Extract the (X, Y) coordinate from the center of the cell holding the provided text.  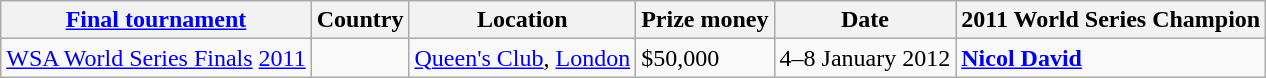
2011 World Series Champion (1111, 20)
Nicol David (1111, 58)
Location (522, 20)
4–8 January 2012 (865, 58)
$50,000 (705, 58)
Country (360, 20)
Date (865, 20)
Queen's Club, London (522, 58)
Final tournament (156, 20)
Prize money (705, 20)
WSA World Series Finals 2011 (156, 58)
